Search for the cell housing the specified text and yield its (x, y) center coordinate. 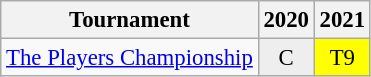
The Players Championship (130, 58)
2020 (286, 20)
C (286, 58)
Tournament (130, 20)
T9 (342, 58)
2021 (342, 20)
